Return [X, Y] of the center of cell containing provided text 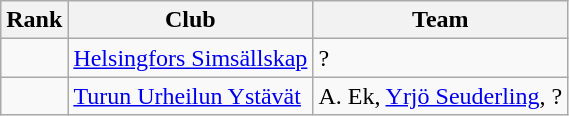
? [440, 58]
Team [440, 20]
Club [190, 20]
A. Ek, Yrjö Seuderling, ? [440, 96]
Helsingfors Simsällskap [190, 58]
Rank [34, 20]
Turun Urheilun Ystävät [190, 96]
